From the cell containing the given text, extract its center point as (X, Y) coordinate. 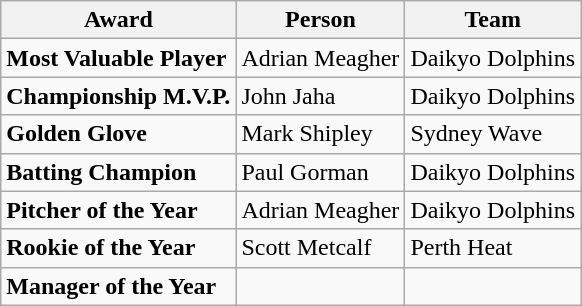
Most Valuable Player (118, 58)
Mark Shipley (320, 134)
Award (118, 20)
Batting Champion (118, 172)
Championship M.V.P. (118, 96)
Pitcher of the Year (118, 210)
Rookie of the Year (118, 248)
Perth Heat (493, 248)
Sydney Wave (493, 134)
Golden Glove (118, 134)
Team (493, 20)
John Jaha (320, 96)
Person (320, 20)
Manager of the Year (118, 286)
Paul Gorman (320, 172)
Scott Metcalf (320, 248)
